For the text-containing cell, return its midpoint in [X, Y] coordinate format. 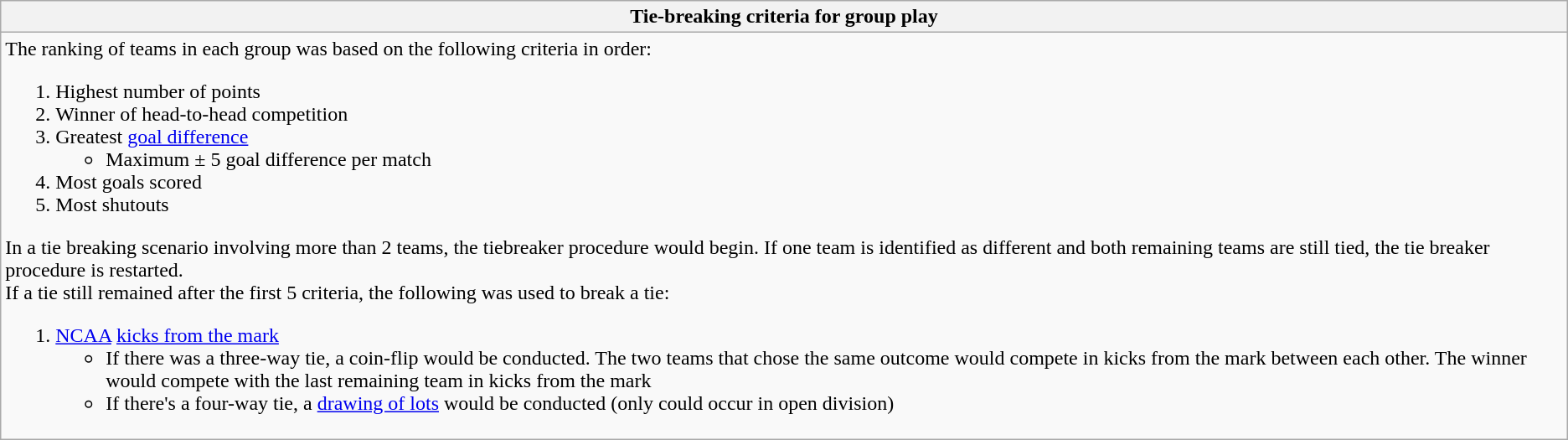
Tie-breaking criteria for group play [784, 17]
